Pinpoint the cell where the given text exists, returning its (X, Y) midpoint coordinate. 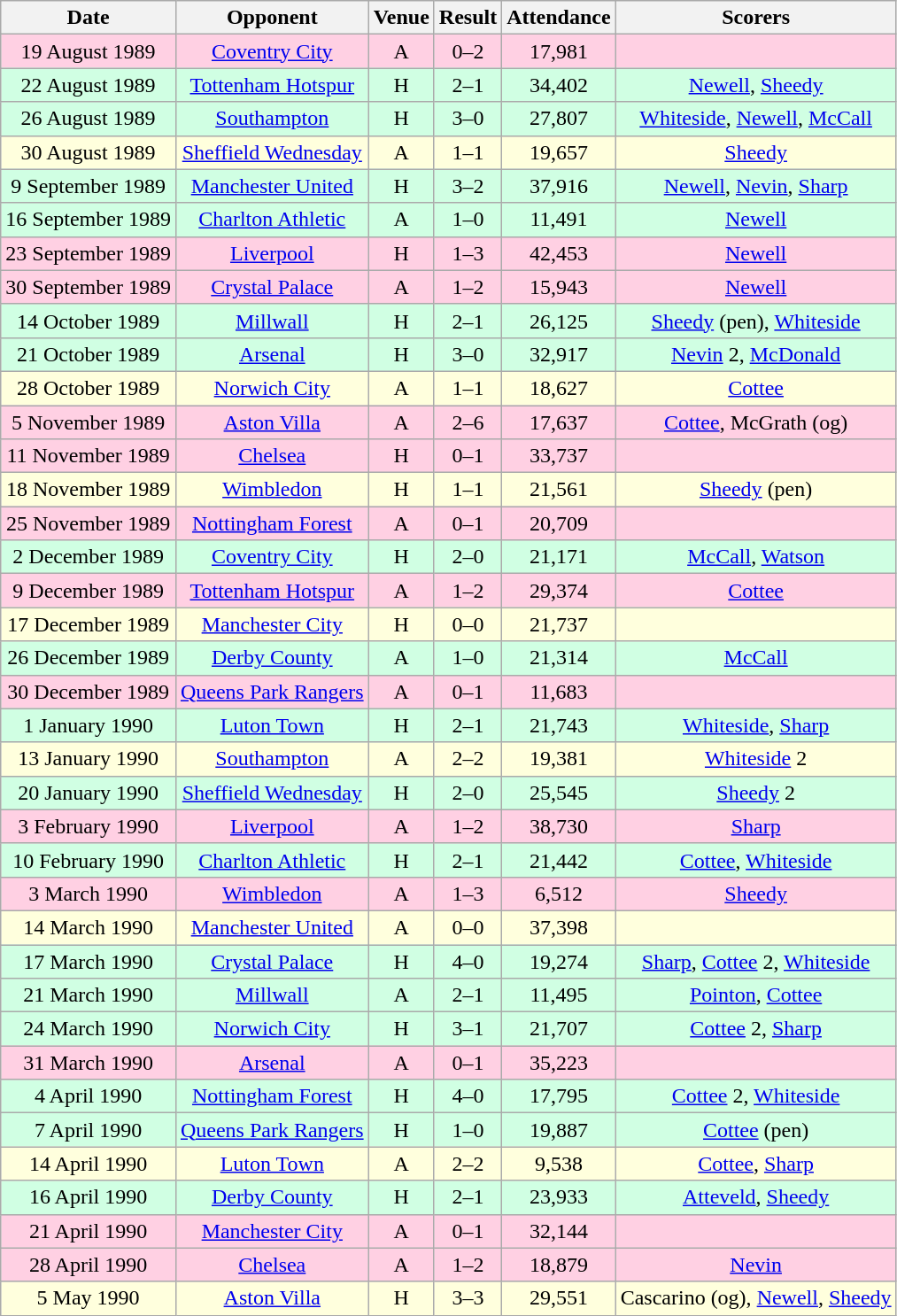
38,730 (559, 826)
26 August 1989 (89, 119)
21,707 (559, 1029)
21,561 (559, 490)
31 March 1990 (89, 1063)
26,125 (559, 321)
21 March 1990 (89, 995)
21,737 (559, 624)
19 August 1989 (89, 51)
29,551 (559, 1298)
Sheedy (pen), Whiteside (756, 321)
34,402 (559, 85)
14 October 1989 (89, 321)
20,709 (559, 523)
Atteveld, Sheedy (756, 1197)
13 January 1990 (89, 759)
28 October 1989 (89, 388)
30 August 1989 (89, 152)
23,933 (559, 1197)
3 March 1990 (89, 894)
25,545 (559, 793)
23 September 1989 (89, 253)
Attendance (559, 18)
9 December 1989 (89, 591)
Date (89, 18)
17,637 (559, 422)
Cottee (pen) (756, 1130)
17 December 1989 (89, 624)
5 November 1989 (89, 422)
16 September 1989 (89, 220)
17,795 (559, 1096)
Sheedy (pen) (756, 490)
Scorers (756, 18)
14 April 1990 (89, 1164)
Result (468, 18)
Nevin 2, McDonald (756, 354)
17,981 (559, 51)
7 April 1990 (89, 1130)
27,807 (559, 119)
11,495 (559, 995)
21,442 (559, 860)
Sharp, Cottee 2, Whiteside (756, 961)
5 May 1990 (89, 1298)
42,453 (559, 253)
Cottee 2, Whiteside (756, 1096)
16 April 1990 (89, 1197)
19,657 (559, 152)
Pointon, Cottee (756, 995)
3–3 (468, 1298)
2 December 1989 (89, 557)
19,887 (559, 1130)
Sheedy 2 (756, 793)
21,743 (559, 725)
37,398 (559, 927)
19,274 (559, 961)
15,943 (559, 287)
20 January 1990 (89, 793)
18,879 (559, 1265)
3 February 1990 (89, 826)
11,683 (559, 692)
Cascarino (og), Newell, Sheedy (756, 1298)
28 April 1990 (89, 1265)
Whiteside, Sharp (756, 725)
19,381 (559, 759)
32,144 (559, 1231)
26 December 1989 (89, 658)
6,512 (559, 894)
Newell, Sheedy (756, 85)
21 April 1990 (89, 1231)
4 April 1990 (89, 1096)
37,916 (559, 186)
22 August 1989 (89, 85)
3–1 (468, 1029)
9,538 (559, 1164)
Sharp (756, 826)
3–2 (468, 186)
11 November 1989 (89, 456)
35,223 (559, 1063)
Cottee, Sharp (756, 1164)
0–2 (468, 51)
18,627 (559, 388)
Cottee, Whiteside (756, 860)
McCall, Watson (756, 557)
Nevin (756, 1265)
Venue (401, 18)
2–6 (468, 422)
McCall (756, 658)
29,374 (559, 591)
21,171 (559, 557)
30 December 1989 (89, 692)
1 January 1990 (89, 725)
Whiteside, Newell, McCall (756, 119)
30 September 1989 (89, 287)
21,314 (559, 658)
11,491 (559, 220)
Opponent (272, 18)
Whiteside 2 (756, 759)
Cottee 2, Sharp (756, 1029)
Newell, Nevin, Sharp (756, 186)
14 March 1990 (89, 927)
Cottee, McGrath (og) (756, 422)
17 March 1990 (89, 961)
10 February 1990 (89, 860)
9 September 1989 (89, 186)
21 October 1989 (89, 354)
25 November 1989 (89, 523)
24 March 1990 (89, 1029)
33,737 (559, 456)
18 November 1989 (89, 490)
32,917 (559, 354)
